Provide the (x, y) coordinate of the cell's center where the given text is located.  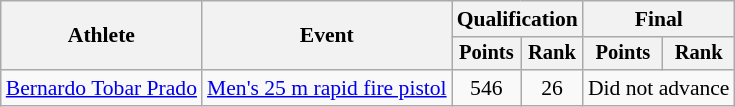
Athlete (102, 36)
26 (552, 88)
Qualification (518, 19)
Did not advance (659, 88)
Men's 25 m rapid fire pistol (327, 88)
Bernardo Tobar Prado (102, 88)
Event (327, 36)
546 (486, 88)
Final (659, 19)
